Extract the (x, y) coordinate from the center of the cell holding the provided text.  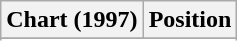
Chart (1997) (72, 20)
Position (190, 20)
